Capture the cell that displays the provided text and extract its (x, y) central coordinate. 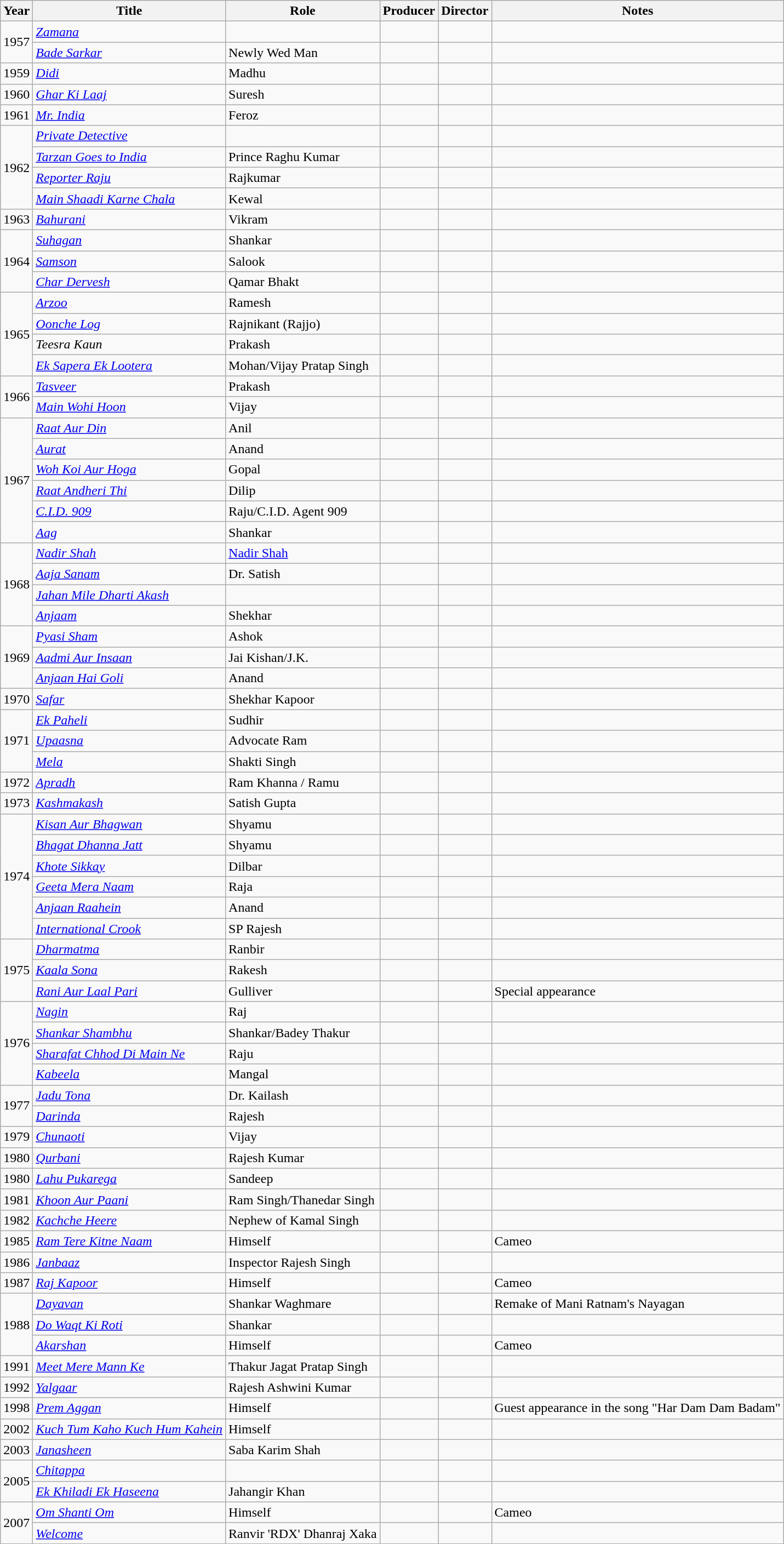
1966 (16, 397)
Bhagat Dhanna Jatt (129, 845)
Shankar/Badey Thakur (303, 1033)
Dharmatma (129, 950)
Suhagan (129, 240)
Geeta Mera Naam (129, 887)
Newly Wed Man (303, 53)
Raj Kapoor (129, 1283)
2007 (16, 1523)
1967 (16, 480)
1965 (16, 334)
1968 (16, 584)
Rani Aur Laal Pari (129, 991)
1986 (16, 1262)
Kewal (303, 198)
Lahu Pukarega (129, 1179)
Arzoo (129, 303)
Nephew of Kamal Singh (303, 1220)
Shekhar Kapoor (303, 699)
Qamar Bhakt (303, 282)
1977 (16, 1106)
Meet Mere Mann Ke (129, 1366)
Sandeep (303, 1179)
Akarshan (129, 1346)
SP Rajesh (303, 929)
Anjaan Raahein (129, 907)
Bahurani (129, 219)
Ramesh (303, 303)
Sharafat Chhod Di Main Ne (129, 1054)
Rajesh (303, 1116)
Aaja Sanam (129, 574)
1972 (16, 782)
Suresh (303, 94)
Ashok (303, 637)
Woh Koi Aur Hoga (129, 470)
Rajkumar (303, 178)
Apradh (129, 782)
Jahangir Khan (303, 1491)
Teesra Kaun (129, 345)
Raat Aur Din (129, 428)
Welcome (129, 1533)
Do Waqt Ki Roti (129, 1325)
Prince Raghu Kumar (303, 157)
1974 (16, 876)
Anil (303, 428)
Rajesh Ashwini Kumar (303, 1387)
1971 (16, 741)
Salook (303, 261)
Gulliver (303, 991)
Rajesh Kumar (303, 1158)
Shankar Waghmare (303, 1304)
Producer (409, 11)
Samson (129, 261)
Ram Khanna / Ramu (303, 782)
Om Shanti Om (129, 1512)
Ranvir 'RDX' Dhanraj Xaka (303, 1533)
Bade Sarkar (129, 53)
Qurbani (129, 1158)
Shakti Singh (303, 762)
Year (16, 11)
1957 (16, 42)
1963 (16, 219)
Sudhir (303, 720)
Darinda (129, 1116)
Inspector Rajesh Singh (303, 1262)
Char Dervesh (129, 282)
Dilip (303, 490)
Feroz (303, 115)
Aurat (129, 449)
Zamana (129, 32)
Dr. Satish (303, 574)
Safar (129, 699)
Mangal (303, 1074)
Kaala Sona (129, 970)
Mohan/Vijay Pratap Singh (303, 365)
1973 (16, 803)
1979 (16, 1137)
2005 (16, 1481)
Main Shaadi Karne Chala (129, 198)
1988 (16, 1325)
Remake of Mani Ratnam's Nayagan (638, 1304)
1982 (16, 1220)
Pyasi Sham (129, 637)
Chitappa (129, 1471)
Tasveer (129, 386)
Aadmi Aur Insaan (129, 657)
1981 (16, 1199)
2003 (16, 1450)
Anjaan Hai Goli (129, 678)
Satish Gupta (303, 803)
1964 (16, 261)
Kachche Heere (129, 1220)
Shekhar (303, 616)
Raat Andheri Thi (129, 490)
Prem Aggan (129, 1408)
1991 (16, 1366)
Jadu Tona (129, 1095)
Oonche Log (129, 324)
Jahan Mile Dharti Akash (129, 594)
Special appearance (638, 991)
Role (303, 11)
Notes (638, 11)
Kashmakash (129, 803)
Kabeela (129, 1074)
Vikram (303, 219)
Ek Khiladi Ek Haseena (129, 1491)
Saba Karim Shah (303, 1450)
Raj (303, 1012)
Tarzan Goes to India (129, 157)
Ram Tere Kitne Naam (129, 1241)
Yalgaar (129, 1387)
Rajnikant (Rajjo) (303, 324)
1992 (16, 1387)
Dilbar (303, 866)
Reporter Raju (129, 178)
Nagin (129, 1012)
Ranbir (303, 950)
Chunaoti (129, 1137)
Upaasna (129, 741)
Mela (129, 762)
Kisan Aur Bhagwan (129, 824)
Private Detective (129, 136)
Ek Sapera Ek Lootera (129, 365)
Ek Paheli (129, 720)
Janasheen (129, 1450)
1962 (16, 167)
1975 (16, 970)
Aag (129, 532)
Ghar Ki Laaj (129, 94)
1960 (16, 94)
1961 (16, 115)
Rakesh (303, 970)
1976 (16, 1043)
Kuch Tum Kaho Kuch Hum Kahein (129, 1429)
1985 (16, 1241)
Advocate Ram (303, 741)
Janbaaz (129, 1262)
Anjaam (129, 616)
1959 (16, 73)
Didi (129, 73)
1998 (16, 1408)
1987 (16, 1283)
Dr. Kailash (303, 1095)
Thakur Jagat Pratap Singh (303, 1366)
Gopal (303, 470)
Ram Singh/Thanedar Singh (303, 1199)
Madhu (303, 73)
Khoon Aur Paani (129, 1199)
1970 (16, 699)
2002 (16, 1429)
Raju (303, 1054)
Khote Sikkay (129, 866)
Dayavan (129, 1304)
Main Wohi Hoon (129, 407)
Raju/C.I.D. Agent 909 (303, 511)
Director (465, 11)
International Crook (129, 929)
Guest appearance in the song "Har Dam Dam Badam" (638, 1408)
Shankar Shambhu (129, 1033)
C.I.D. 909 (129, 511)
Raja (303, 887)
Jai Kishan/J.K. (303, 657)
1969 (16, 657)
Mr. India (129, 115)
Title (129, 11)
